Identify which cell holds the provided text, then report its [x, y] central coordinate. 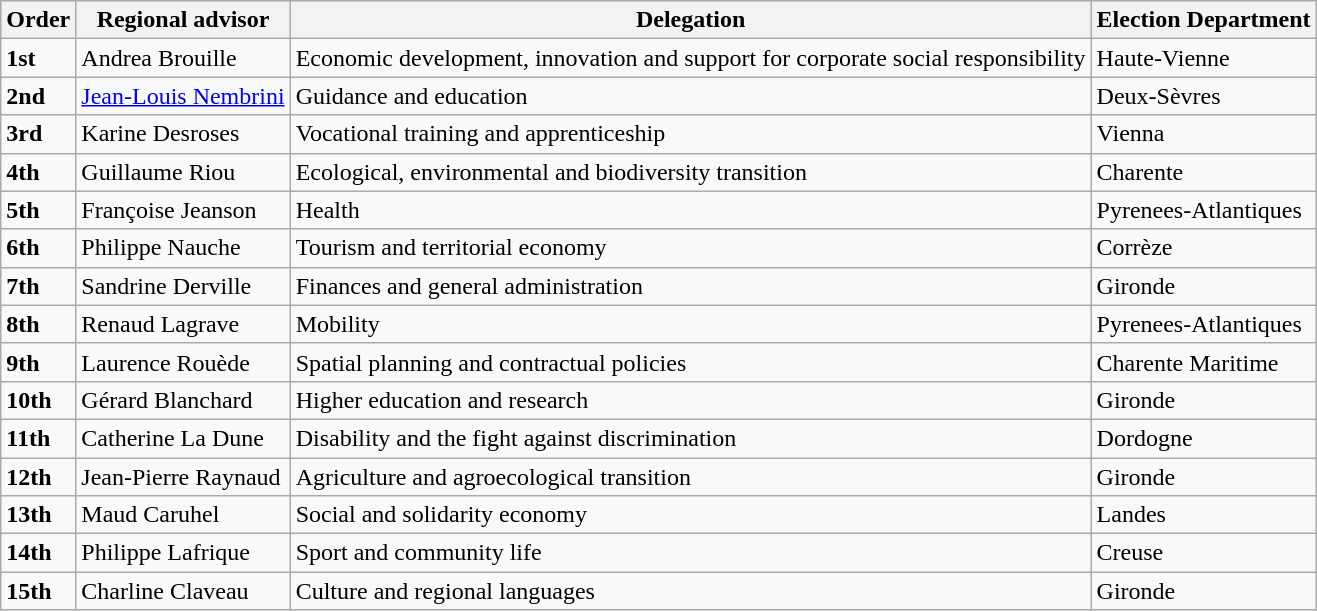
Renaud Lagrave [183, 324]
Sport and community life [690, 553]
Sandrine Derville [183, 286]
1st [38, 58]
Maud Caruhel [183, 515]
Creuse [1204, 553]
Landes [1204, 515]
Dordogne [1204, 438]
3rd [38, 134]
Economic development, innovation and support for corporate social responsibility [690, 58]
Philippe Nauche [183, 248]
Charente Maritime [1204, 362]
Charline Claveau [183, 591]
4th [38, 172]
Corrèze [1204, 248]
Philippe Lafrique [183, 553]
Tourism and territorial economy [690, 248]
Françoise Jeanson [183, 210]
Agriculture and agroecological transition [690, 477]
Laurence Rouède [183, 362]
Health [690, 210]
Election Department [1204, 20]
Finances and general administration [690, 286]
11th [38, 438]
Guillaume Riou [183, 172]
6th [38, 248]
Guidance and education [690, 96]
14th [38, 553]
13th [38, 515]
Karine Desroses [183, 134]
Gérard Blanchard [183, 400]
Spatial planning and contractual policies [690, 362]
Jean-Pierre Raynaud [183, 477]
Mobility [690, 324]
Delegation [690, 20]
Deux-Sèvres [1204, 96]
Disability and the fight against discrimination [690, 438]
15th [38, 591]
Regional advisor [183, 20]
12th [38, 477]
Order [38, 20]
9th [38, 362]
Vocational training and apprenticeship [690, 134]
8th [38, 324]
Catherine La Dune [183, 438]
Higher education and research [690, 400]
7th [38, 286]
Ecological, environmental and biodiversity transition [690, 172]
Jean-Louis Nembrini [183, 96]
Charente [1204, 172]
Haute-Vienne [1204, 58]
Vienna [1204, 134]
Culture and regional languages [690, 591]
Andrea Brouille [183, 58]
Social and solidarity economy [690, 515]
5th [38, 210]
10th [38, 400]
2nd [38, 96]
